Extract the (x, y) coordinate from the center of the cell holding the provided text.  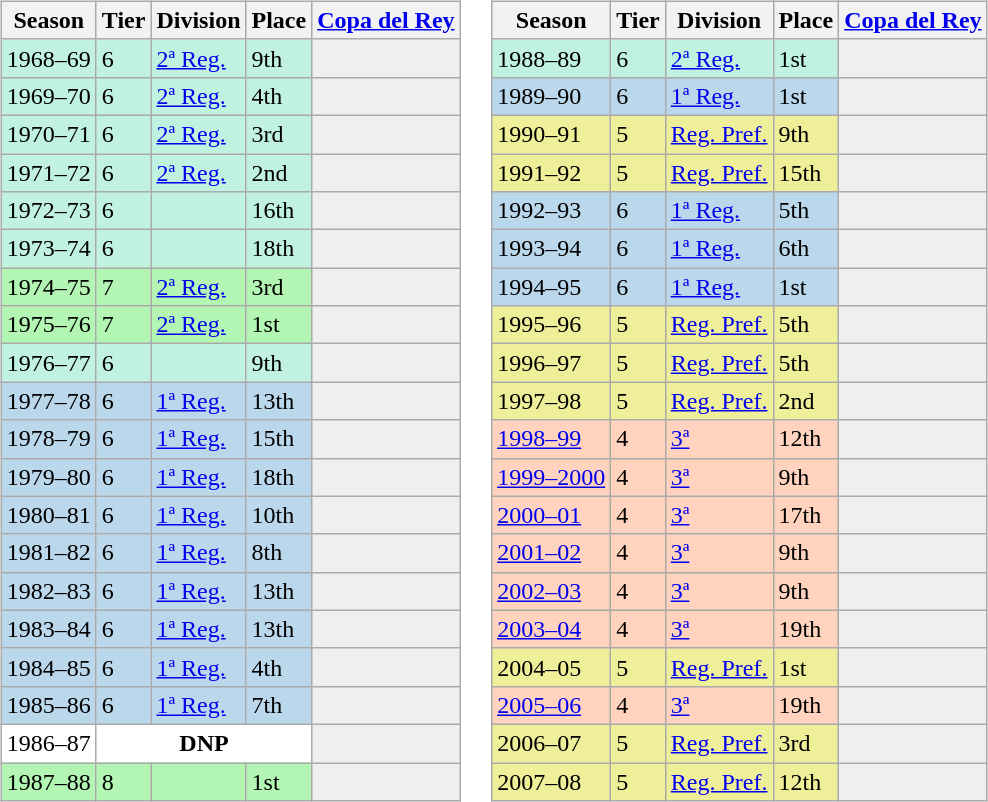
1975–76 (48, 325)
1972–73 (48, 211)
1982–83 (48, 591)
2002–03 (552, 591)
1977–78 (48, 401)
1968–69 (48, 58)
8 (124, 781)
8th (279, 553)
1992–93 (552, 211)
1995–96 (552, 325)
1983–84 (48, 629)
1994–95 (552, 287)
1979–80 (48, 477)
1991–92 (552, 173)
2007–08 (552, 781)
1974–75 (48, 287)
2004–05 (552, 667)
1981–82 (48, 553)
17th (806, 515)
2001–02 (552, 553)
1999–2000 (552, 477)
DNP (204, 743)
6th (806, 249)
1989–90 (552, 96)
1985–86 (48, 705)
1969–70 (48, 96)
2003–04 (552, 629)
2006–07 (552, 743)
1973–74 (48, 249)
1971–72 (48, 173)
1970–71 (48, 134)
1996–97 (552, 363)
2005–06 (552, 705)
10th (279, 515)
1976–77 (48, 363)
1978–79 (48, 439)
1998–99 (552, 439)
1988–89 (552, 58)
7th (279, 705)
1990–91 (552, 134)
1987–88 (48, 781)
2000–01 (552, 515)
16th (279, 211)
1993–94 (552, 249)
1980–81 (48, 515)
1997–98 (552, 401)
1986–87 (48, 743)
1984–85 (48, 667)
